Scan for the cell matching the given text and deliver its [X, Y] coordinate at center. 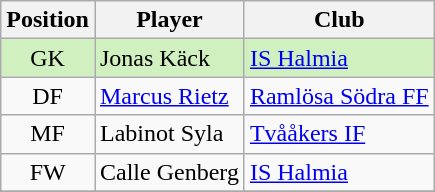
Marcus Rietz [169, 96]
Jonas Käck [169, 58]
FW [48, 172]
Calle Genberg [169, 172]
GK [48, 58]
Club [339, 20]
DF [48, 96]
Position [48, 20]
Player [169, 20]
MF [48, 134]
Tvååkers IF [339, 134]
Ramlösa Södra FF [339, 96]
Labinot Syla [169, 134]
